Find where the given text appears and provide that cell's center as [X, Y] coordinate. 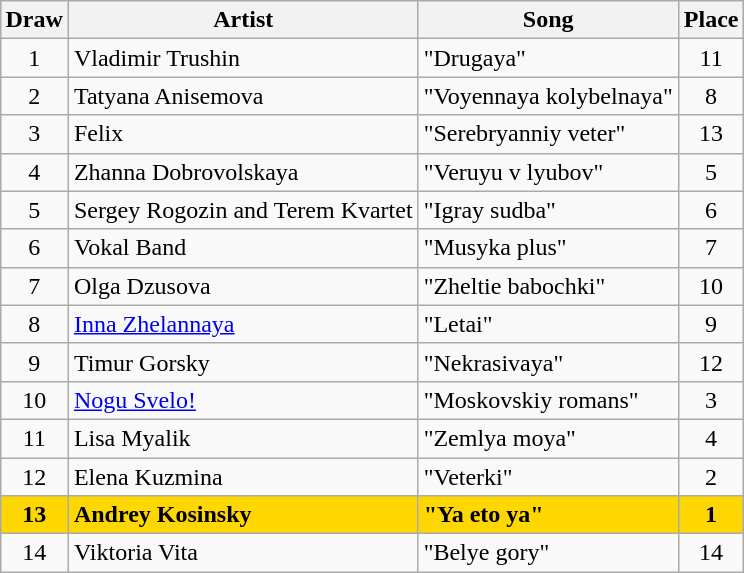
Zhanna Dobrovolskaya [243, 172]
Artist [243, 20]
"Nekrasivaya" [548, 362]
Nogu Svelo! [243, 400]
Lisa Myalik [243, 438]
"Igray sudba" [548, 210]
Timur Gorsky [243, 362]
"Veterki" [548, 477]
Draw [34, 20]
Inna Zhelannaya [243, 324]
"Belye gory" [548, 553]
"Letai" [548, 324]
"Musyka plus" [548, 248]
Felix [243, 134]
Olga Dzusova [243, 286]
Tatyana Anisemova [243, 96]
"Drugaya" [548, 58]
Viktoria Vita [243, 553]
Elena Kuzmina [243, 477]
"Moskovskiy romans" [548, 400]
"Ya eto ya" [548, 515]
Place [711, 20]
"Veruyu v lyubov" [548, 172]
"Voyennaya kolybelnaya" [548, 96]
Song [548, 20]
"Zheltie babochki" [548, 286]
Vokal Band [243, 248]
Sergey Rogozin and Terem Kvartet [243, 210]
Vladimir Trushin [243, 58]
"Serebryanniy veter" [548, 134]
"Zemlya moya" [548, 438]
Andrey Kosinsky [243, 515]
